For the text-containing cell, return its midpoint in (x, y) coordinate format. 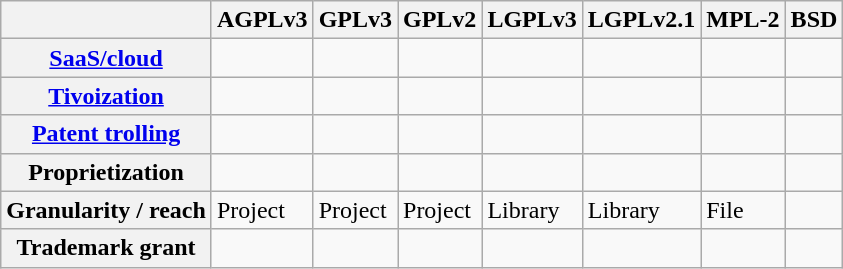
AGPLv3 (262, 20)
File (743, 210)
Patent trolling (106, 134)
Granularity / reach (106, 210)
BSD (814, 20)
GPLv2 (440, 20)
Proprietization (106, 172)
Tivoization (106, 96)
LGPLv2.1 (641, 20)
LGPLv3 (532, 20)
MPL-2 (743, 20)
Trademark grant (106, 248)
SaaS/cloud (106, 58)
GPLv3 (355, 20)
